Capture the cell that displays the provided text and extract its (X, Y) central coordinate. 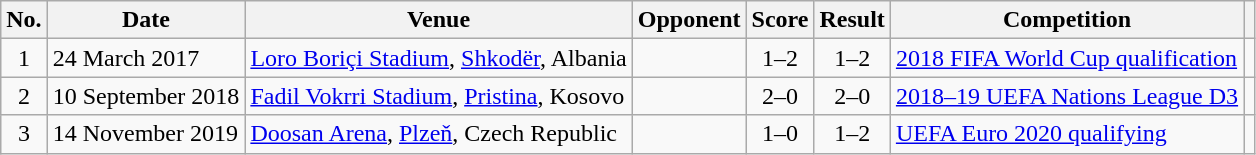
Opponent (689, 20)
10 September 2018 (146, 96)
UEFA Euro 2020 qualifying (1066, 134)
24 March 2017 (146, 58)
Date (146, 20)
2 (24, 96)
2018 FIFA World Cup qualification (1066, 58)
2018–19 UEFA Nations League D3 (1066, 96)
1 (24, 58)
Result (852, 20)
Venue (438, 20)
14 November 2019 (146, 134)
3 (24, 134)
Competition (1066, 20)
Loro Boriçi Stadium, Shkodër, Albania (438, 58)
Score (780, 20)
1–0 (780, 134)
No. (24, 20)
Doosan Arena, Plzeň, Czech Republic (438, 134)
Fadil Vokrri Stadium, Pristina, Kosovo (438, 96)
